Capture the cell that displays the provided text and extract its [x, y] central coordinate. 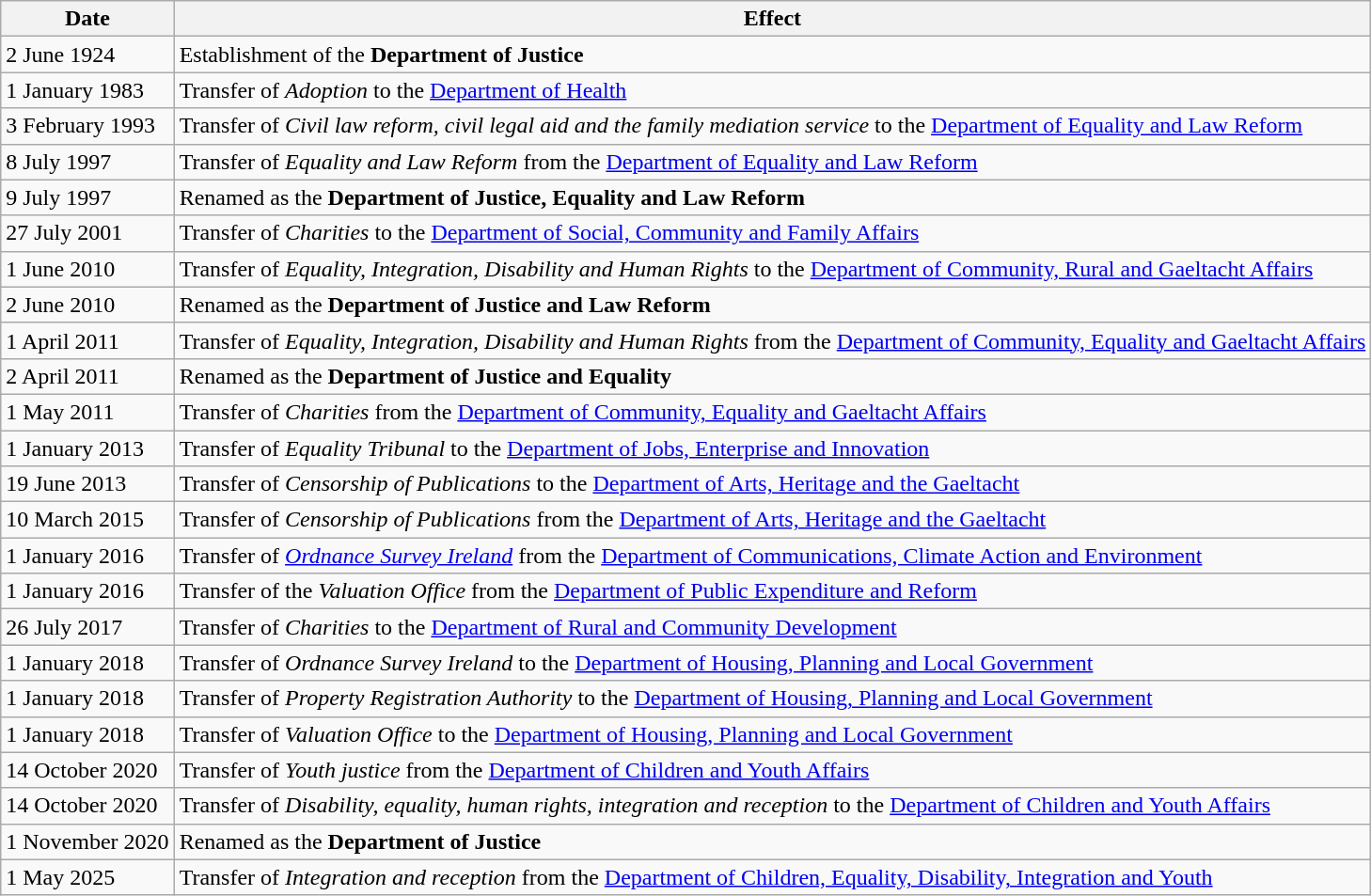
1 April 2011 [87, 340]
Transfer of Ordnance Survey Ireland from the Department of Communications, Climate Action and Environment [773, 556]
10 March 2015 [87, 520]
Transfer of Equality, Integration, Disability and Human Rights from the Department of Community, Equality and Gaeltacht Affairs [773, 340]
1 May 2025 [87, 877]
26 July 2017 [87, 627]
Establishment of the Department of Justice [773, 55]
Transfer of Valuation Office to the Department of Housing, Planning and Local Government [773, 734]
1 June 2010 [87, 269]
27 July 2001 [87, 233]
2 June 2010 [87, 305]
Transfer of Integration and reception from the Department of Children, Equality, Disability, Integration and Youth [773, 877]
Renamed as the Department of Justice and Law Reform [773, 305]
3 February 1993 [87, 126]
19 June 2013 [87, 484]
Date [87, 19]
Transfer of Censorship of Publications to the Department of Arts, Heritage and the Gaeltacht [773, 484]
1 January 1983 [87, 90]
Renamed as the Department of Justice [773, 841]
9 July 1997 [87, 197]
Transfer of Equality, Integration, Disability and Human Rights to the Department of Community, Rural and Gaeltacht Affairs [773, 269]
Transfer of Equality Tribunal to the Department of Jobs, Enterprise and Innovation [773, 448]
Transfer of Equality and Law Reform from the Department of Equality and Law Reform [773, 162]
Transfer of Disability, equality, human rights, integration and reception to the Department of Children and Youth Affairs [773, 806]
2 June 1924 [87, 55]
Transfer of the Valuation Office from the Department of Public Expenditure and Reform [773, 591]
Transfer of Censorship of Publications from the Department of Arts, Heritage and the Gaeltacht [773, 520]
2 April 2011 [87, 376]
Effect [773, 19]
Transfer of Youth justice from the Department of Children and Youth Affairs [773, 770]
1 January 2013 [87, 448]
8 July 1997 [87, 162]
Transfer of Civil law reform, civil legal aid and the family mediation service to the Department of Equality and Law Reform [773, 126]
Transfer of Charities to the Department of Social, Community and Family Affairs [773, 233]
Renamed as the Department of Justice, Equality and Law Reform [773, 197]
Transfer of Adoption to the Department of Health [773, 90]
Transfer of Ordnance Survey Ireland to the Department of Housing, Planning and Local Government [773, 663]
1 May 2011 [87, 412]
Renamed as the Department of Justice and Equality [773, 376]
Transfer of Charities to the Department of Rural and Community Development [773, 627]
Transfer of Property Registration Authority to the Department of Housing, Planning and Local Government [773, 699]
Transfer of Charities from the Department of Community, Equality and Gaeltacht Affairs [773, 412]
1 November 2020 [87, 841]
